Return (X, Y) of the center of cell containing provided text 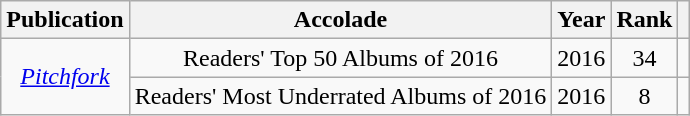
8 (644, 96)
Readers' Most Underrated Albums of 2016 (340, 96)
Readers' Top 50 Albums of 2016 (340, 58)
Pitchfork (65, 77)
Accolade (340, 20)
Year (582, 20)
34 (644, 58)
Rank (644, 20)
Publication (65, 20)
